Scan for the cell matching the given text and deliver its (X, Y) coordinate at center. 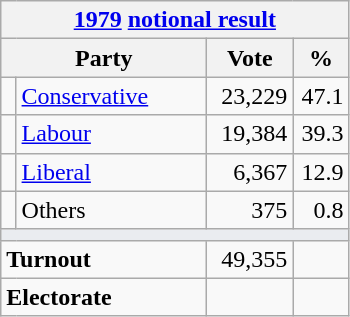
Turnout (104, 259)
23,229 (250, 96)
Party (104, 58)
% (321, 58)
Labour (112, 134)
Liberal (112, 172)
1979 notional result (175, 20)
Vote (250, 58)
Others (112, 210)
6,367 (250, 172)
Electorate (104, 297)
19,384 (250, 134)
47.1 (321, 96)
49,355 (250, 259)
39.3 (321, 134)
0.8 (321, 210)
Conservative (112, 96)
12.9 (321, 172)
375 (250, 210)
